For the text-containing cell, return its midpoint in [X, Y] coordinate format. 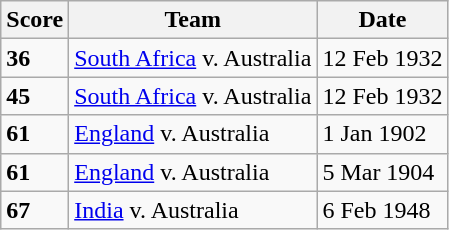
1 Jan 1902 [382, 134]
Score [35, 20]
45 [35, 96]
Date [382, 20]
5 Mar 1904 [382, 172]
67 [35, 210]
Team [193, 20]
36 [35, 58]
India v. Australia [193, 210]
6 Feb 1948 [382, 210]
